Locate the cell with the specified text and output its [x, y] center coordinate. 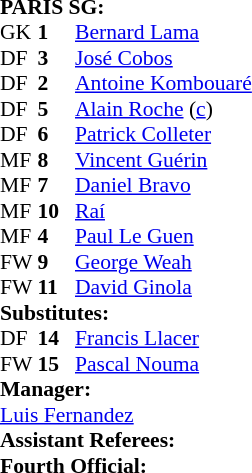
10 [57, 211]
Manager: [126, 389]
8 [57, 160]
4 [57, 237]
2 [57, 83]
Francis Llacer [164, 339]
Substitutes: [126, 313]
1 [57, 33]
George Weah [164, 262]
Daniel Bravo [164, 185]
Patrick Colleter [164, 135]
14 [57, 339]
5 [57, 109]
3 [57, 58]
Paul Le Guen [164, 237]
Antoine Kombouaré [164, 83]
7 [57, 185]
11 [57, 287]
Alain Roche (c) [164, 109]
David Ginola [164, 287]
Bernard Lama [164, 33]
9 [57, 262]
Vincent Guérin [164, 160]
15 [57, 364]
6 [57, 135]
Pascal Nouma [164, 364]
Raí [164, 211]
GK [19, 33]
José Cobos [164, 58]
